Detect which cell encompasses the target text, then output its [X, Y] center coordinate. 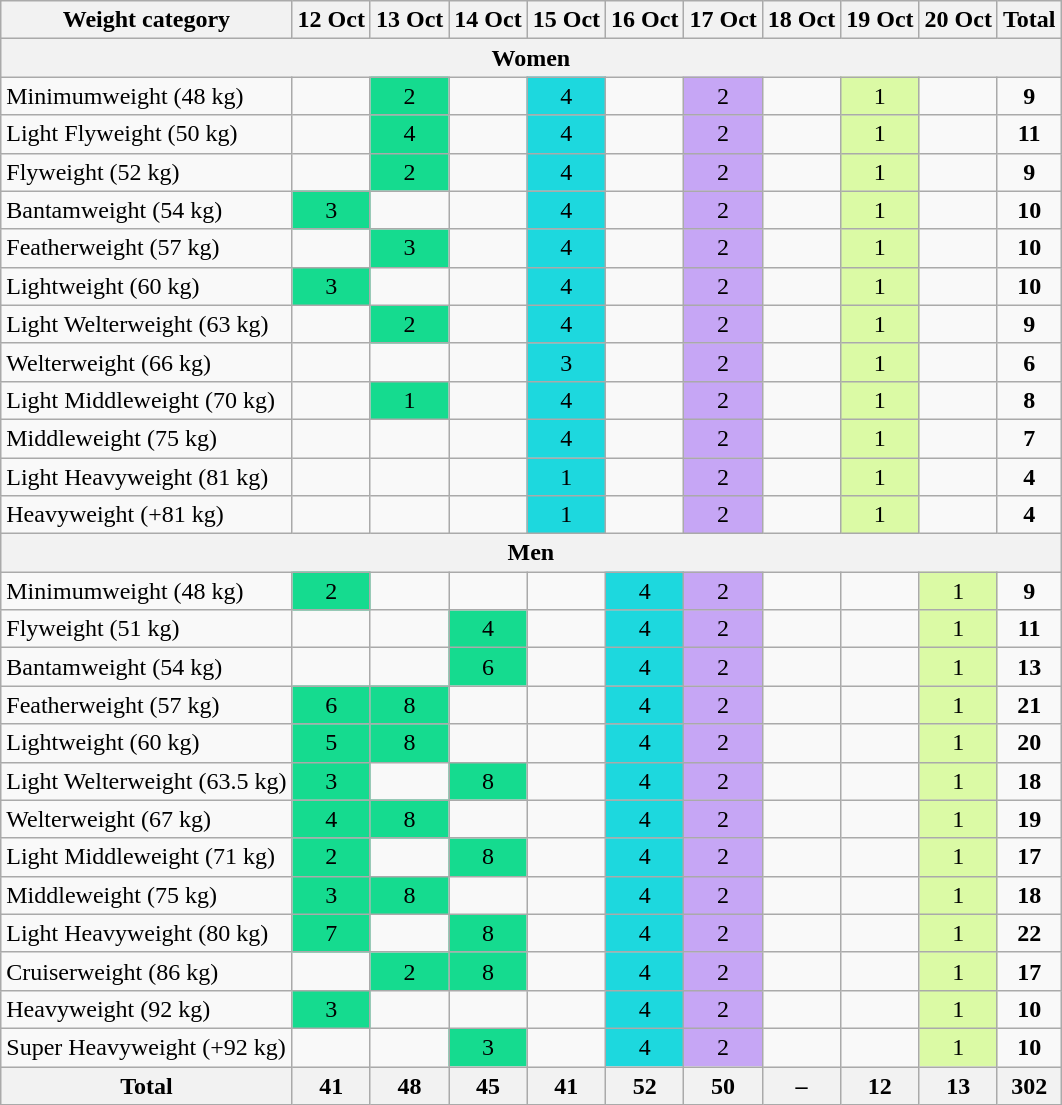
22 [1029, 933]
Super Heavyweight (+92 kg) [146, 1047]
Women [531, 58]
19 Oct [880, 20]
Light Flyweight (50 kg) [146, 134]
45 [488, 1085]
16 Oct [645, 20]
21 [1029, 705]
Flyweight (52 kg) [146, 172]
48 [409, 1085]
12 [880, 1085]
Heavyweight (92 kg) [146, 1009]
Men [531, 553]
Light Middleweight (71 kg) [146, 857]
17 Oct [723, 20]
Light Welterweight (63 kg) [146, 324]
Welterweight (67 kg) [146, 819]
52 [645, 1085]
Welterweight (66 kg) [146, 362]
Light Heavyweight (81 kg) [146, 477]
302 [1029, 1085]
Heavyweight (+81 kg) [146, 515]
Light Middleweight (70 kg) [146, 400]
Cruiserweight (86 kg) [146, 971]
– [801, 1085]
Weight category [146, 20]
12 Oct [331, 20]
14 Oct [488, 20]
50 [723, 1085]
19 [1029, 819]
Light Welterweight (63.5 kg) [146, 781]
20 [1029, 743]
20 Oct [958, 20]
Light Heavyweight (80 kg) [146, 933]
13 Oct [409, 20]
15 Oct [566, 20]
Flyweight (51 kg) [146, 629]
5 [331, 743]
18 Oct [801, 20]
